Locate the cell with the specified text and output its (x, y) center coordinate. 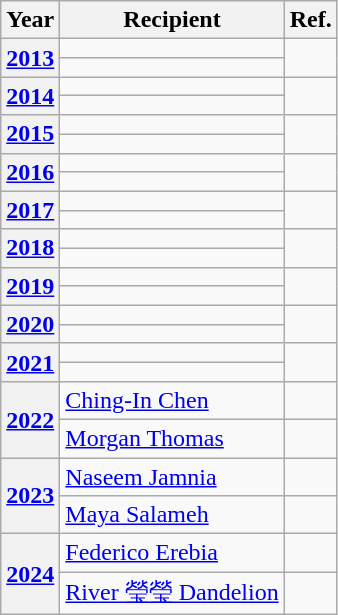
2023 (30, 496)
2014 (30, 96)
2020 (30, 324)
2013 (30, 58)
Morgan Thomas (172, 438)
2022 (30, 419)
Recipient (172, 20)
2016 (30, 172)
2018 (30, 248)
Year (30, 20)
Federico Erebia (172, 553)
Ching-In Chen (172, 400)
2017 (30, 210)
River 瑩瑩 Dandelion (172, 594)
Naseem Jamnia (172, 477)
Ref. (310, 20)
Maya Salameh (172, 515)
2024 (30, 574)
2015 (30, 134)
2019 (30, 286)
2021 (30, 362)
